Return (X, Y) of the center of cell containing provided text 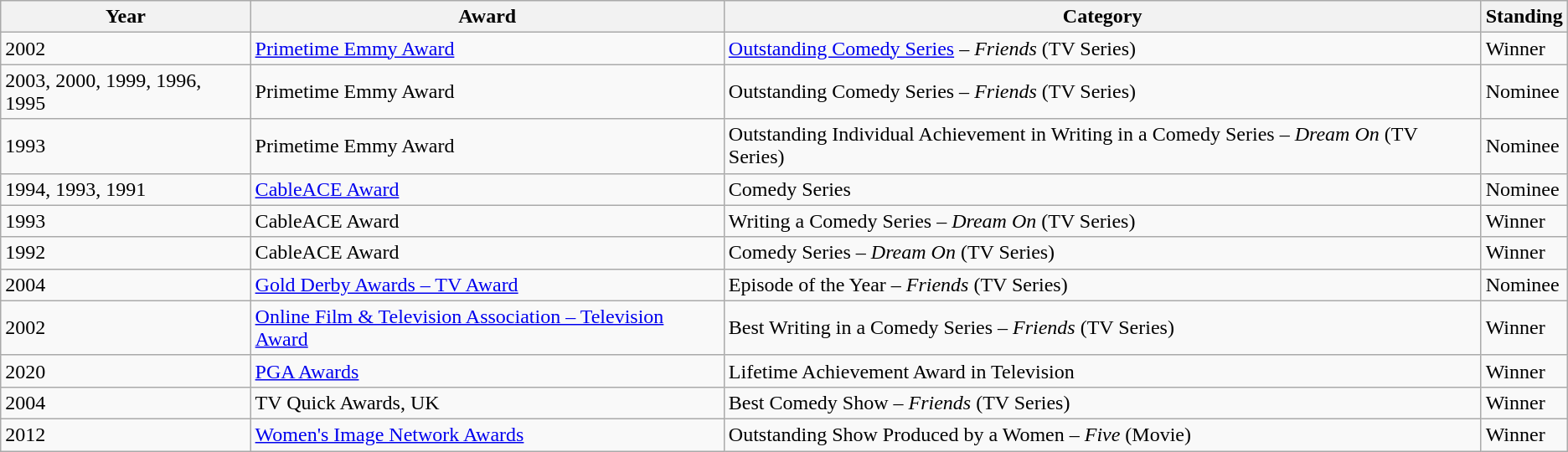
Lifetime Achievement Award in Television (1102, 371)
Outstanding Show Produced by a Women – Five (Movie) (1102, 434)
2012 (126, 434)
Gold Derby Awards – TV Award (487, 285)
Category (1102, 17)
PGA Awards (487, 371)
Women's Image Network Awards (487, 434)
Episode of the Year – Friends (TV Series) (1102, 285)
Writing a Comedy Series – Dream On (TV Series) (1102, 221)
Award (487, 17)
1994, 1993, 1991 (126, 189)
Comedy Series – Dream On (TV Series) (1102, 253)
1992 (126, 253)
Best Writing in a Comedy Series – Friends (TV Series) (1102, 328)
2003, 2000, 1999, 1996, 1995 (126, 92)
Comedy Series (1102, 189)
Standing (1524, 17)
Best Comedy Show – Friends (TV Series) (1102, 403)
Online Film & Television Association – Television Award (487, 328)
Outstanding Individual Achievement in Writing in a Comedy Series – Dream On (TV Series) (1102, 146)
2020 (126, 371)
Year (126, 17)
TV Quick Awards, UK (487, 403)
